Determine the [x, y] coordinate at the center of the cell enclosing the given text.  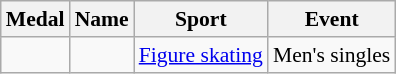
Name [102, 19]
Figure skating [201, 55]
Event [332, 19]
Men's singles [332, 55]
Sport [201, 19]
Medal [36, 19]
